Extract the (x, y) coordinate from the center of the cell holding the provided text.  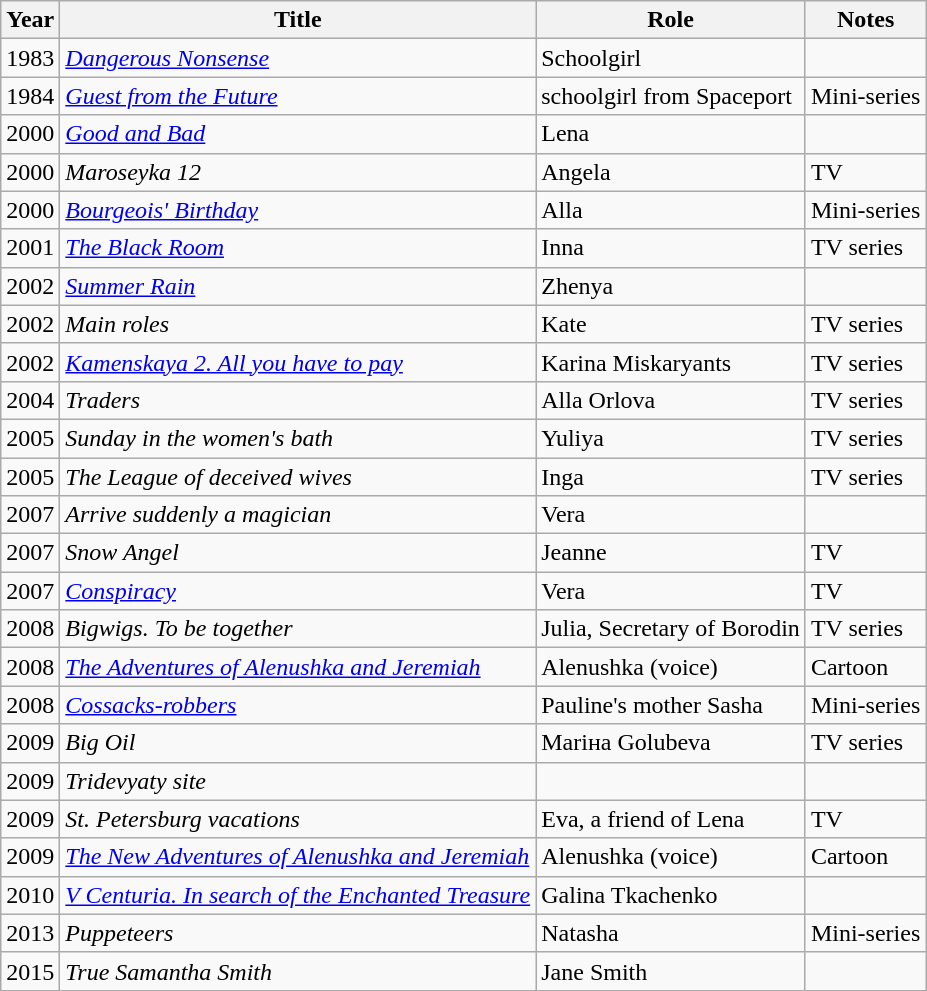
Maroseyka 12 (298, 172)
Conspiracy (298, 591)
Traders (298, 400)
The League of deceived wives (298, 477)
Arrive suddenly a magician (298, 515)
Jeanne (671, 553)
Lena (671, 134)
Mariнa Golubeva (671, 743)
Kamenskaya 2. All you have to pay (298, 362)
Alla Orlova (671, 400)
Tridevyaty site (298, 781)
Kate (671, 324)
The Adventures of Alenushka and Jeremiah (298, 667)
True Samantha Smith (298, 971)
Bourgeois' Birthday (298, 210)
2010 (30, 895)
Puppeteers (298, 933)
Galina Tkachenko (671, 895)
Natasha (671, 933)
Main roles (298, 324)
Year (30, 20)
Alla (671, 210)
1983 (30, 58)
Eva, a friend of Lena (671, 819)
Inga (671, 477)
Summer Rain (298, 286)
schoolgirl from Spaceport (671, 96)
Sunday in the women's bath (298, 438)
Notes (865, 20)
2004 (30, 400)
Guest from the Future (298, 96)
Schoolgirl (671, 58)
Good and Bad (298, 134)
Angela (671, 172)
Bigwigs. To be together (298, 629)
1984 (30, 96)
Jane Smith (671, 971)
Title (298, 20)
Dangerous Nonsense (298, 58)
Pauline's mother Sasha (671, 705)
Karina Miskaryants (671, 362)
Inna (671, 248)
2013 (30, 933)
Yuliya (671, 438)
St. Petersburg vacations (298, 819)
The Black Room (298, 248)
Julia, Secretary of Borodin (671, 629)
The New Adventures of Alenushka and Jeremiah (298, 857)
2001 (30, 248)
2015 (30, 971)
Cossacks-robbers (298, 705)
V Centuria. In search of the Enchanted Treasure (298, 895)
Big Oil (298, 743)
Zhenya (671, 286)
Snow Angel (298, 553)
Role (671, 20)
